Return the (x, y) coordinate for the center point of the cell that contains the specified text.  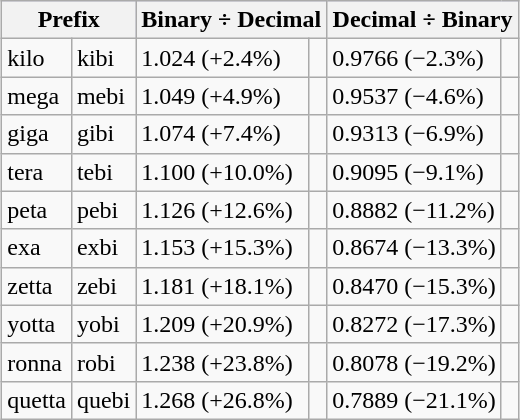
giga (37, 134)
1.126 (+12.6%) (222, 210)
Prefix (69, 20)
zebi (103, 286)
1.153 (+15.3%) (222, 248)
robi (103, 362)
quetta (37, 400)
1.238 (+23.8%) (222, 362)
yotta (37, 324)
kilo (37, 58)
1.049 (+4.9%) (222, 96)
0.8470 (−15.3%) (414, 286)
0.9095 (−9.1%) (414, 172)
1.074 (+7.4%) (222, 134)
Decimal ÷ Binary (423, 20)
kibi (103, 58)
1.209 (+20.9%) (222, 324)
tera (37, 172)
pebi (103, 210)
0.7889 (−21.1%) (414, 400)
mebi (103, 96)
0.8882 (−11.2%) (414, 210)
0.9766 (−2.3%) (414, 58)
0.8272 (−17.3%) (414, 324)
exa (37, 248)
gibi (103, 134)
mega (37, 96)
exbi (103, 248)
0.8078 (−19.2%) (414, 362)
yobi (103, 324)
Binary ÷ Decimal (232, 20)
1.268 (+26.8%) (222, 400)
zetta (37, 286)
tebi (103, 172)
ronna (37, 362)
quebi (103, 400)
0.9313 (−6.9%) (414, 134)
peta (37, 210)
1.100 (+10.0%) (222, 172)
1.181 (+18.1%) (222, 286)
0.8674 (−13.3%) (414, 248)
1.024 (+2.4%) (222, 58)
0.9537 (−4.6%) (414, 96)
